Find where the given text appears and provide that cell's center as (X, Y) coordinate. 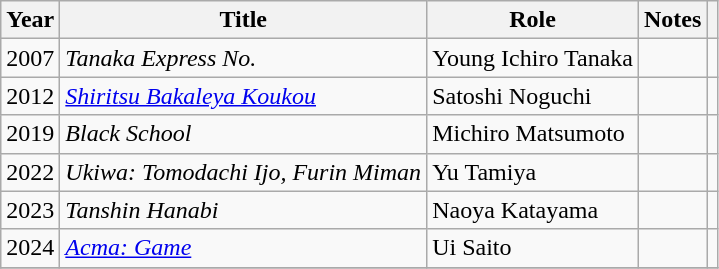
2012 (30, 96)
Notes (672, 20)
2024 (30, 248)
2022 (30, 172)
Young Ichiro Tanaka (533, 58)
Year (30, 20)
2019 (30, 134)
Naoya Katayama (533, 210)
Yu Tamiya (533, 172)
Title (244, 20)
Tanshin Hanabi (244, 210)
2023 (30, 210)
Black School (244, 134)
Satoshi Noguchi (533, 96)
2007 (30, 58)
Michiro Matsumoto (533, 134)
Shiritsu Bakaleya Koukou (244, 96)
Ui Saito (533, 248)
Acma: Game (244, 248)
Tanaka Express No. (244, 58)
Ukiwa: Tomodachi Ijo, Furin Miman (244, 172)
Role (533, 20)
